Determine the [x, y] coordinate at the center of the cell enclosing the given text.  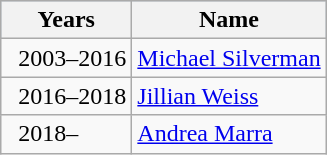
Andrea Marra [229, 134]
2016–2018 [66, 96]
Michael Silverman [229, 58]
Years [66, 20]
2018– [66, 134]
Jillian Weiss [229, 96]
2003–2016 [66, 58]
Name [229, 20]
